Capture the cell that displays the provided text and extract its (X, Y) central coordinate. 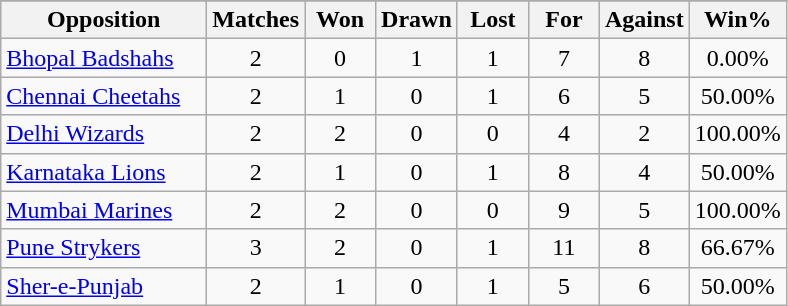
Karnataka Lions (104, 172)
Drawn (417, 20)
Pune Strykers (104, 248)
Chennai Cheetahs (104, 96)
Sher-e-Punjab (104, 286)
Against (644, 20)
Bhopal Badshahs (104, 58)
0.00% (738, 58)
66.67% (738, 248)
Matches (256, 20)
Delhi Wizards (104, 134)
3 (256, 248)
Mumbai Marines (104, 210)
7 (564, 58)
9 (564, 210)
For (564, 20)
Won (340, 20)
Win% (738, 20)
11 (564, 248)
Opposition (104, 20)
Lost (492, 20)
